Provide the (X, Y) coordinate of the cell's center where the given text is located.  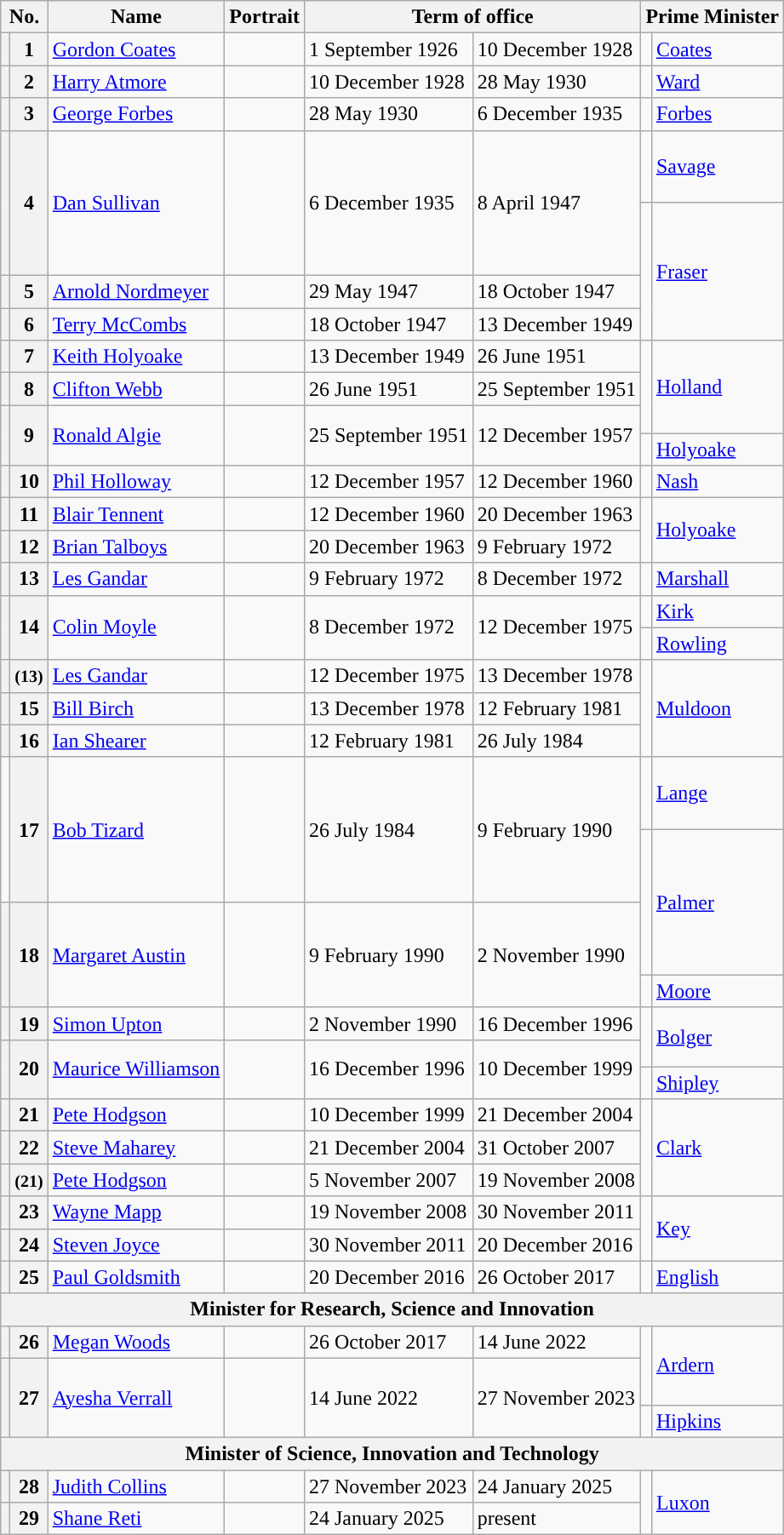
1 September 1926 (388, 49)
English (717, 1277)
Paul Goldsmith (136, 1277)
Term of office (472, 17)
Blair Tennent (136, 514)
Simon Upton (136, 1023)
Phil Holloway (136, 482)
Ian Shearer (136, 741)
Luxon (717, 1503)
(13) (29, 676)
16 (29, 741)
Portrait (265, 17)
13 (29, 579)
Margaret Austin (136, 955)
Kirk (717, 611)
7 (29, 357)
9 (29, 436)
25 (29, 1277)
Minister of Science, Innovation and Technology (392, 1454)
14 (29, 627)
Marshall (717, 579)
Lange (717, 793)
2 (29, 82)
Ward (717, 82)
22 (29, 1148)
Maurice Williamson (136, 1069)
28 (29, 1486)
Steve Maharey (136, 1148)
Shane Reti (136, 1519)
Bolger (717, 1037)
Prime Minister (712, 17)
5 November 2007 (388, 1180)
Bill Birch (136, 708)
Holland (717, 387)
Hipkins (717, 1422)
Coates (717, 49)
31 October 2007 (557, 1148)
Ardern (717, 1366)
present (557, 1519)
Fraser (717, 271)
24 (29, 1245)
Shipley (717, 1083)
Nash (717, 482)
Name (136, 17)
Bob Tizard (136, 829)
8 April 1947 (557, 203)
Clifton Webb (136, 389)
Gordon Coates (136, 49)
Savage (717, 167)
18 (29, 955)
(21) (29, 1180)
17 (29, 829)
Harry Atmore (136, 82)
Muldoon (717, 708)
George Forbes (136, 114)
20 (29, 1069)
Dan Sullivan (136, 203)
3 (29, 114)
Ayesha Verrall (136, 1398)
1 (29, 49)
Keith Holyoake (136, 357)
Forbes (717, 114)
6 (29, 324)
No. (24, 17)
Rowling (717, 644)
Moore (717, 991)
29 (29, 1519)
15 (29, 708)
Arnold Nordmeyer (136, 292)
Palmer (717, 902)
Ronald Algie (136, 436)
Key (717, 1229)
Brian Talboys (136, 547)
10 (29, 482)
Colin Moyle (136, 627)
21 (29, 1115)
Steven Joyce (136, 1245)
27 (29, 1398)
26 (29, 1342)
29 May 1947 (388, 292)
Terry McCombs (136, 324)
11 (29, 514)
Minister for Research, Science and Innovation (392, 1309)
4 (29, 203)
Clark (717, 1148)
Judith Collins (136, 1486)
23 (29, 1212)
12 (29, 547)
5 (29, 292)
Megan Woods (136, 1342)
19 (29, 1023)
8 (29, 389)
Wayne Mapp (136, 1212)
